Provide the (x, y) coordinate of the cell's center where the given text is located.  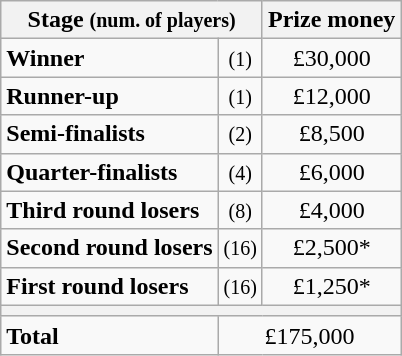
Runner-up (110, 96)
£8,500 (331, 134)
(8) (240, 210)
£4,000 (331, 210)
£175,000 (310, 335)
(2) (240, 134)
Semi-finalists (110, 134)
Total (110, 335)
£1,250* (331, 286)
£12,000 (331, 96)
£6,000 (331, 172)
Stage (num. of players) (132, 20)
(4) (240, 172)
Second round losers (110, 248)
Prize money (331, 20)
£2,500* (331, 248)
£30,000 (331, 58)
First round losers (110, 286)
Quarter-finalists (110, 172)
Third round losers (110, 210)
Winner (110, 58)
